Extract the [X, Y] coordinate from the center of the cell holding the provided text.  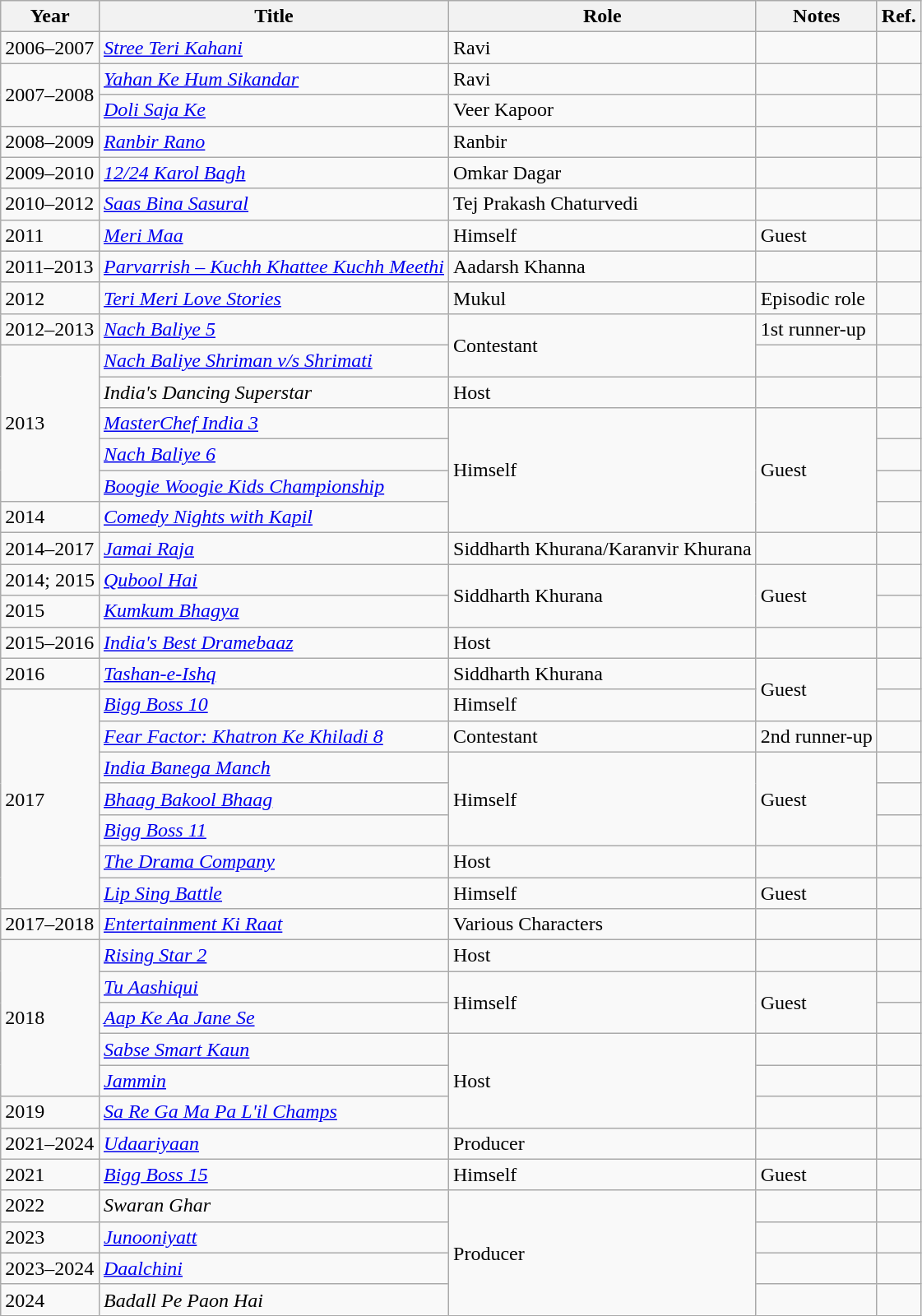
2011–2013 [50, 266]
2014 [50, 517]
Swaran Ghar [273, 1206]
2011 [50, 235]
Episodic role [816, 298]
Jammin [273, 1081]
Parvarrish – Kuchh Khattee Kuchh Meethi [273, 266]
Comedy Nights with Kapil [273, 517]
Daalchini [273, 1268]
2021 [50, 1175]
Lip Sing Battle [273, 892]
2010–2012 [50, 204]
Kumkum Bhagya [273, 611]
2014–2017 [50, 549]
India Banega Manch [273, 767]
Notes [816, 16]
Role [603, 16]
India's Best Dramebaaz [273, 642]
Title [273, 16]
2021–2024 [50, 1143]
Various Characters [603, 924]
2009–2010 [50, 173]
Jamai Raja [273, 549]
Ref. [898, 16]
2023–2024 [50, 1268]
2018 [50, 1018]
Mukul [603, 298]
Ranbir Rano [273, 141]
1st runner-up [816, 329]
Sa Re Ga Ma Pa L'il Champs [273, 1112]
Aadarsh Khanna [603, 266]
Entertainment Ki Raat [273, 924]
2nd runner-up [816, 736]
Udaariyaan [273, 1143]
Nach Baliye 5 [273, 329]
2012–2013 [50, 329]
2023 [50, 1237]
2017 [50, 799]
Junooniyatt [273, 1237]
Veer Kapoor [603, 110]
Bigg Boss 10 [273, 705]
Tu Aashiqui [273, 987]
Aap Ke Aa Jane Se [273, 1018]
2007–2008 [50, 95]
Boogie Woogie Kids Championship [273, 486]
Bigg Boss 11 [273, 830]
2015–2016 [50, 642]
2019 [50, 1112]
Year [50, 16]
Tej Prakash Chaturvedi [603, 204]
The Drama Company [273, 861]
Siddharth Khurana/Karanvir Khurana [603, 549]
2024 [50, 1300]
2016 [50, 674]
Bigg Boss 15 [273, 1175]
Meri Maa [273, 235]
2014; 2015 [50, 580]
Nach Baliye 6 [273, 455]
MasterChef India 3 [273, 424]
Badall Pe Paon Hai [273, 1300]
Sabse Smart Kaun [273, 1050]
Stree Teri Kahani [273, 48]
2017–2018 [50, 924]
Rising Star 2 [273, 956]
Doli Saja Ke [273, 110]
Fear Factor: Khatron Ke Khiladi 8 [273, 736]
Bhaag Bakool Bhaag [273, 799]
Omkar Dagar [603, 173]
2015 [50, 611]
Qubool Hai [273, 580]
Tashan-e-Ishq [273, 674]
2008–2009 [50, 141]
India's Dancing Superstar [273, 392]
2012 [50, 298]
Saas Bina Sasural [273, 204]
2022 [50, 1206]
Yahan Ke Hum Sikandar [273, 79]
Teri Meri Love Stories [273, 298]
2013 [50, 423]
12/24 Karol Bagh [273, 173]
Ranbir [603, 141]
2006–2007 [50, 48]
Nach Baliye Shriman v/s Shrimati [273, 360]
